Output the [x, y] coordinate of the center of the cell containing the given text.  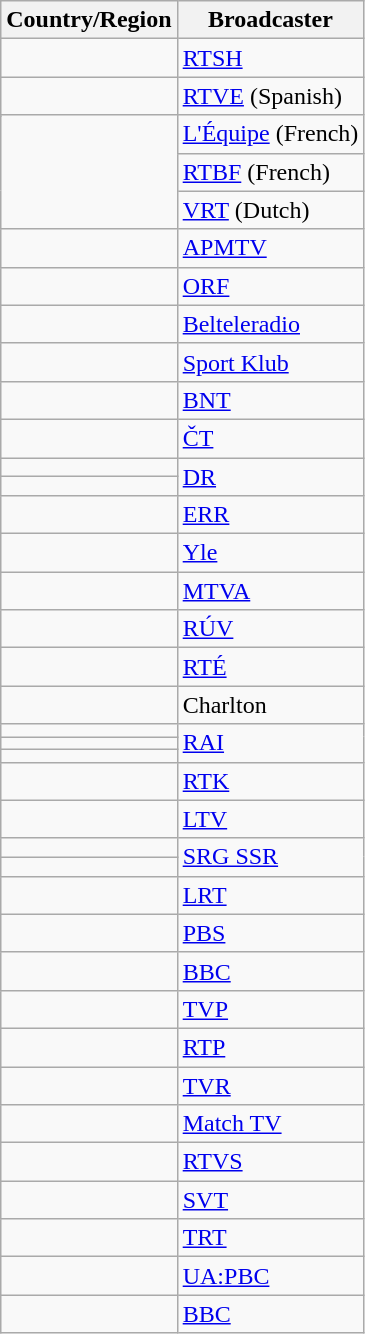
SRG SSR [270, 857]
ČT [270, 438]
ERR [270, 515]
Broadcaster [270, 20]
RTVS [270, 1162]
Sport Klub [270, 362]
Match TV [270, 1124]
LTV [270, 819]
RAI [270, 743]
SVT [270, 1200]
Charlton [270, 705]
TVR [270, 1085]
LRT [270, 895]
ORF [270, 286]
PBS [270, 933]
RTVE (Spanish) [270, 96]
UA:PBC [270, 1276]
RTBF (French) [270, 172]
RTÉ [270, 667]
Country/Region [89, 20]
L'Équipe (French) [270, 134]
TRT [270, 1238]
RTK [270, 781]
APMTV [270, 248]
VRT (Dutch) [270, 210]
Belteleradio [270, 324]
TVP [270, 1009]
RTP [270, 1047]
DR [270, 477]
MTVA [270, 591]
RTSH [270, 58]
BNT [270, 400]
Yle [270, 553]
RÚV [270, 629]
